Identify which cell holds the provided text, then report its [x, y] central coordinate. 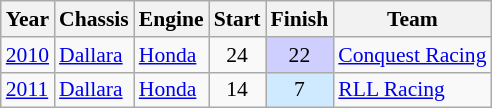
Team [412, 19]
Start [238, 19]
Finish [300, 19]
RLL Racing [412, 90]
Year [28, 19]
Engine [172, 19]
22 [300, 55]
7 [300, 90]
24 [238, 55]
2010 [28, 55]
14 [238, 90]
2011 [28, 90]
Conquest Racing [412, 55]
Chassis [94, 19]
